Find where the given text appears and provide that cell's center as (x, y) coordinate. 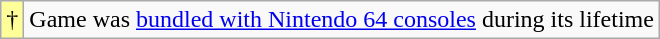
Game was bundled with Nintendo 64 consoles during its lifetime (342, 20)
† (12, 20)
